Find where the given text appears and provide that cell's center as (X, Y) coordinate. 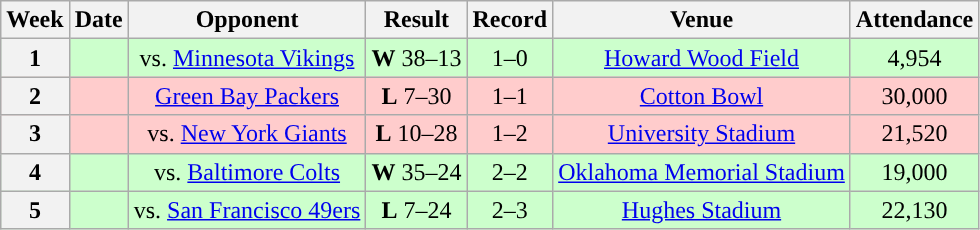
5 (35, 210)
vs. Baltimore Colts (247, 172)
21,520 (914, 134)
W 35–24 (416, 172)
L 7–24 (416, 210)
Green Bay Packers (247, 96)
L 7–30 (416, 96)
2 (35, 96)
vs. Minnesota Vikings (247, 58)
19,000 (914, 172)
vs. San Francisco 49ers (247, 210)
2–3 (510, 210)
vs. New York Giants (247, 134)
1 (35, 58)
1–1 (510, 96)
Opponent (247, 20)
3 (35, 134)
Oklahoma Memorial Stadium (702, 172)
Date (98, 20)
Result (416, 20)
Attendance (914, 20)
University Stadium (702, 134)
1–2 (510, 134)
Cotton Bowl (702, 96)
Hughes Stadium (702, 210)
1–0 (510, 58)
L 10–28 (416, 134)
4 (35, 172)
Howard Wood Field (702, 58)
W 38–13 (416, 58)
Record (510, 20)
30,000 (914, 96)
Venue (702, 20)
4,954 (914, 58)
22,130 (914, 210)
Week (35, 20)
2–2 (510, 172)
